From the cell containing the given text, extract its center point as (x, y) coordinate. 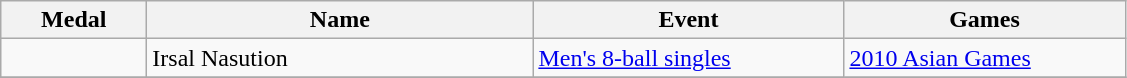
Medal (74, 20)
2010 Asian Games (984, 58)
Event (688, 20)
Men's 8-ball singles (688, 58)
Name (340, 20)
Games (984, 20)
Irsal Nasution (340, 58)
